Capture the cell that displays the provided text and extract its [x, y] central coordinate. 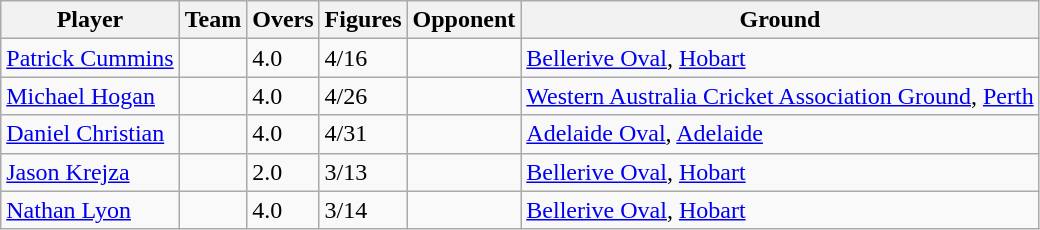
3/13 [363, 172]
Nathan Lyon [90, 210]
Daniel Christian [90, 134]
4/26 [363, 96]
Patrick Cummins [90, 58]
3/14 [363, 210]
Player [90, 20]
4/16 [363, 58]
Ground [780, 20]
Jason Krejza [90, 172]
4/31 [363, 134]
Figures [363, 20]
Western Australia Cricket Association Ground, Perth [780, 96]
Adelaide Oval, Adelaide [780, 134]
Opponent [464, 20]
Team [213, 20]
2.0 [283, 172]
Overs [283, 20]
Michael Hogan [90, 96]
